Provide the (X, Y) coordinate of the cell's center where the given text is located.  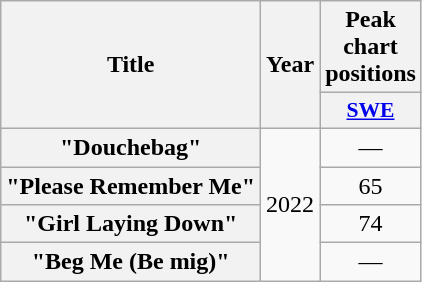
2022 (290, 204)
Peak chart positions (371, 47)
Year (290, 65)
"Girl Laying Down" (131, 224)
"Beg Me (Be mig)" (131, 262)
"Douchebag" (131, 147)
SWE (371, 111)
74 (371, 224)
"Please Remember Me" (131, 185)
Title (131, 65)
65 (371, 185)
